From the cell containing the given text, extract its center point as [X, Y] coordinate. 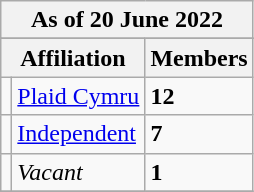
As of 20 June 2022 [127, 20]
1 [199, 172]
Plaid Cymru [78, 96]
12 [199, 96]
Affiliation [73, 58]
Members [199, 58]
Vacant [78, 172]
Independent [78, 134]
7 [199, 134]
